Provide the (x, y) coordinate of the cell's center where the given text is located.  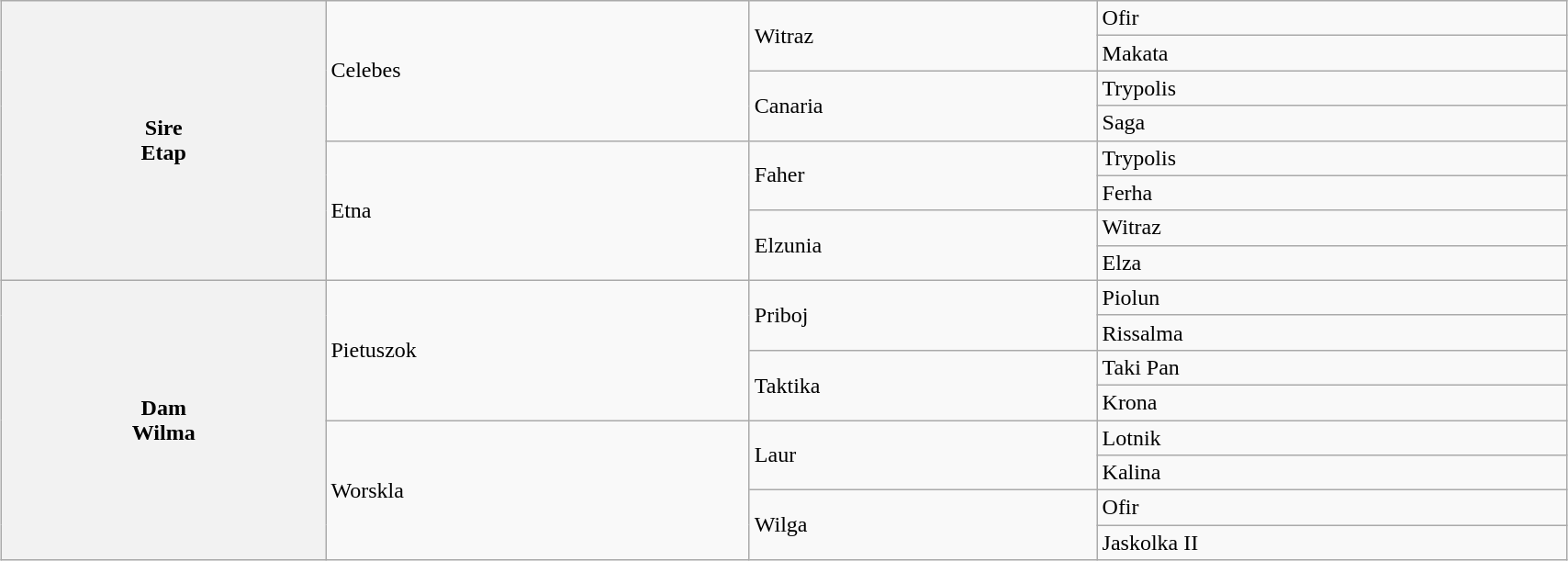
DamWilma (163, 420)
Lotnik (1331, 438)
Elza (1331, 263)
Saga (1331, 123)
Priboj (924, 315)
Wilga (924, 525)
Jaskolka II (1331, 543)
Canaria (924, 106)
Taktika (924, 385)
Pietuszok (538, 350)
SireEtap (163, 140)
Worskla (538, 490)
Krona (1331, 402)
Rissalma (1331, 332)
Taki Pan (1331, 367)
Celebes (538, 71)
Etna (538, 210)
Kalina (1331, 473)
Elzunia (924, 245)
Piolun (1331, 297)
Faher (924, 175)
Ferha (1331, 193)
Makata (1331, 53)
Laur (924, 455)
